Search for the cell housing the specified text and yield its [X, Y] center coordinate. 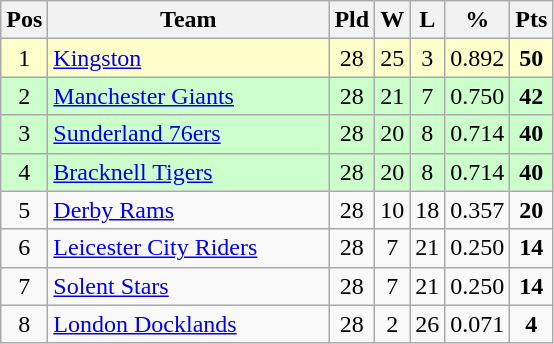
25 [392, 58]
5 [24, 210]
Bracknell Tigers [188, 172]
Solent Stars [188, 286]
L [428, 20]
Team [188, 20]
1 [24, 58]
Pos [24, 20]
% [478, 20]
0.750 [478, 96]
50 [532, 58]
6 [24, 248]
Derby Rams [188, 210]
Manchester Giants [188, 96]
10 [392, 210]
W [392, 20]
0.357 [478, 210]
Kingston [188, 58]
26 [428, 324]
Pts [532, 20]
London Docklands [188, 324]
0.071 [478, 324]
18 [428, 210]
0.892 [478, 58]
Pld [352, 20]
Leicester City Riders [188, 248]
42 [532, 96]
Sunderland 76ers [188, 134]
